Find where the given text appears and provide that cell's center as (X, Y) coordinate. 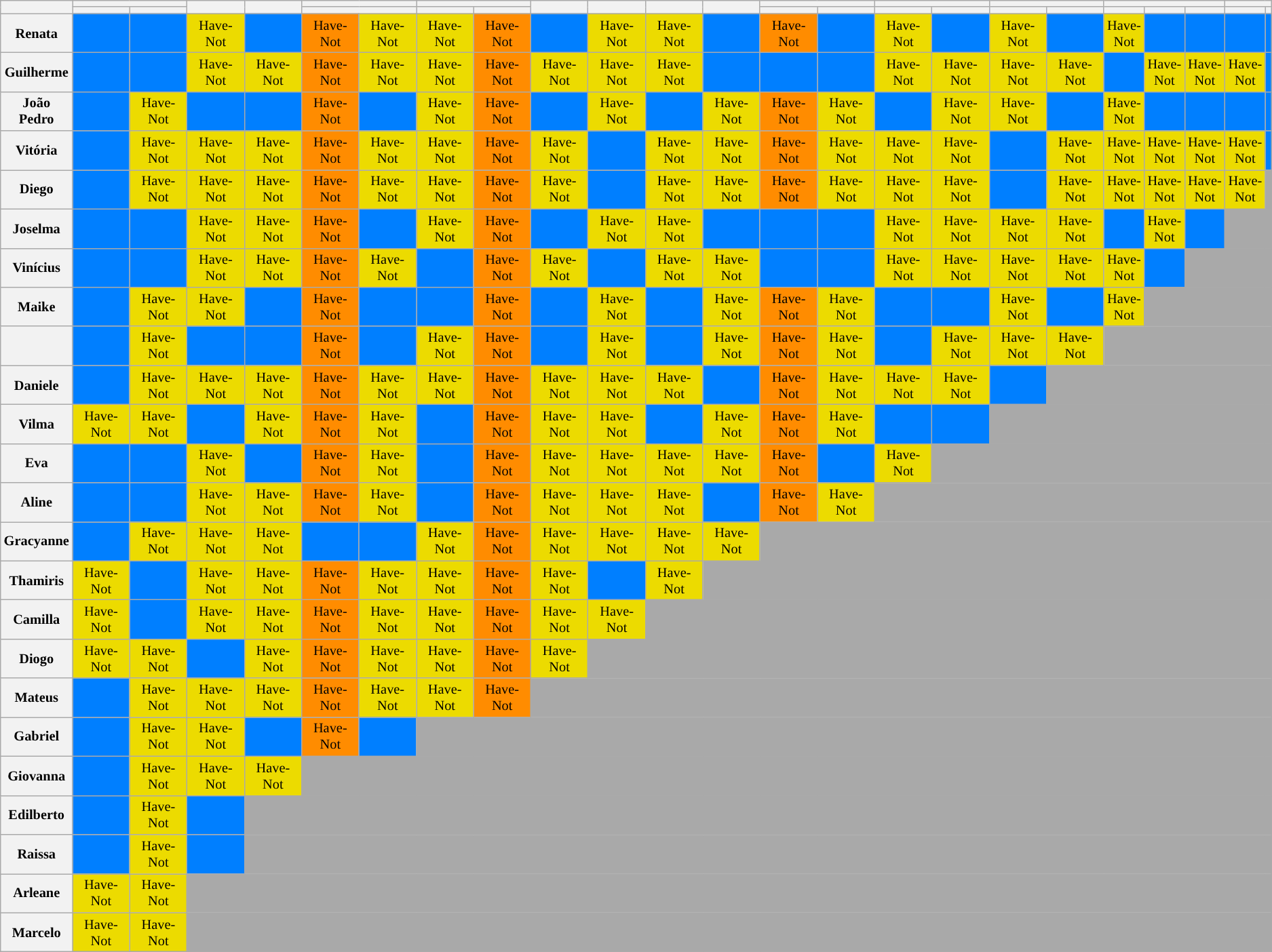
Diego (37, 189)
Edilberto (37, 815)
Guilherme (37, 72)
Diogo (37, 658)
João Pedro (37, 111)
Renata (37, 33)
Daniele (37, 385)
Vilma (37, 424)
Gracyanne (37, 541)
Vinícius (37, 268)
Vitória (37, 151)
Eva (37, 463)
Joselma (37, 229)
Camilla (37, 619)
Raissa (37, 854)
Thamiris (37, 580)
Mateus (37, 698)
Giovanna (37, 776)
Maike (37, 306)
Gabriel (37, 736)
Arleane (37, 893)
Aline (37, 502)
Marcelo (37, 932)
